Extract the [x, y] coordinate from the center of the cell holding the provided text.  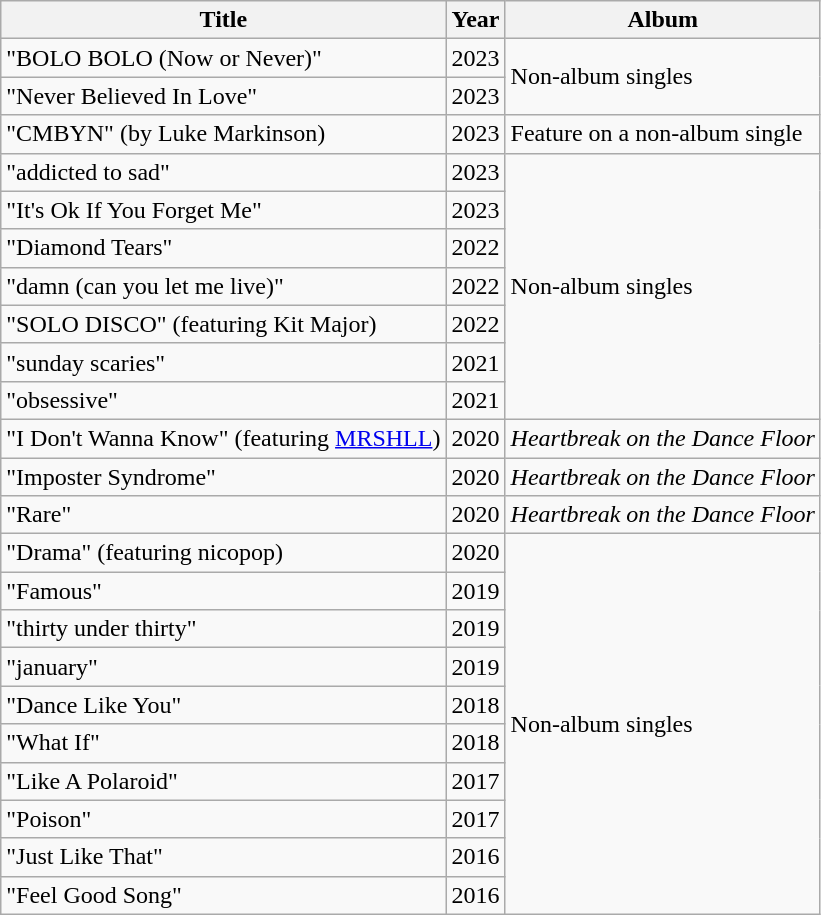
"Poison" [224, 819]
"Rare" [224, 515]
"Feel Good Song" [224, 895]
"It's Ok If You Forget Me" [224, 210]
"obsessive" [224, 400]
"Like A Polaroid" [224, 781]
"Drama" (featuring nicopop) [224, 553]
"Never Believed In Love" [224, 96]
"addicted to sad" [224, 172]
"Imposter Syndrome" [224, 477]
"Famous" [224, 591]
"january" [224, 667]
"Just Like That" [224, 857]
"CMBYN" (by Luke Markinson) [224, 134]
Title [224, 20]
Year [476, 20]
"thirty under thirty" [224, 629]
"What If" [224, 743]
Feature on a non-album single [662, 134]
"I Don't Wanna Know" (featuring MRSHLL) [224, 438]
"damn (can you let me live)" [224, 286]
"SOLO DISCO" (featuring Kit Major) [224, 324]
"Diamond Tears" [224, 248]
"Dance Like You" [224, 705]
"BOLO BOLO (Now or Never)" [224, 58]
"sunday scaries" [224, 362]
Album [662, 20]
